For the text-containing cell, return its midpoint in (x, y) coordinate format. 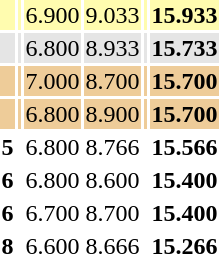
6.700 (52, 213)
6.900 (52, 15)
9.033 (112, 15)
15.933 (184, 15)
8.766 (112, 147)
8.600 (112, 180)
7.000 (52, 81)
8.933 (112, 48)
15.566 (184, 147)
8.900 (112, 114)
5 (8, 147)
15.733 (184, 48)
